Output the (x, y) coordinate of the center of the cell containing the given text.  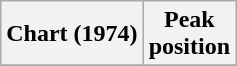
Chart (1974) (72, 34)
Peakposition (189, 34)
